Pinpoint the cell where the given text exists, returning its [x, y] midpoint coordinate. 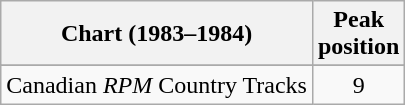
Canadian RPM Country Tracks [157, 85]
Peakposition [358, 34]
9 [358, 85]
Chart (1983–1984) [157, 34]
